Determine the [X, Y] coordinate at the center of the cell enclosing the given text.  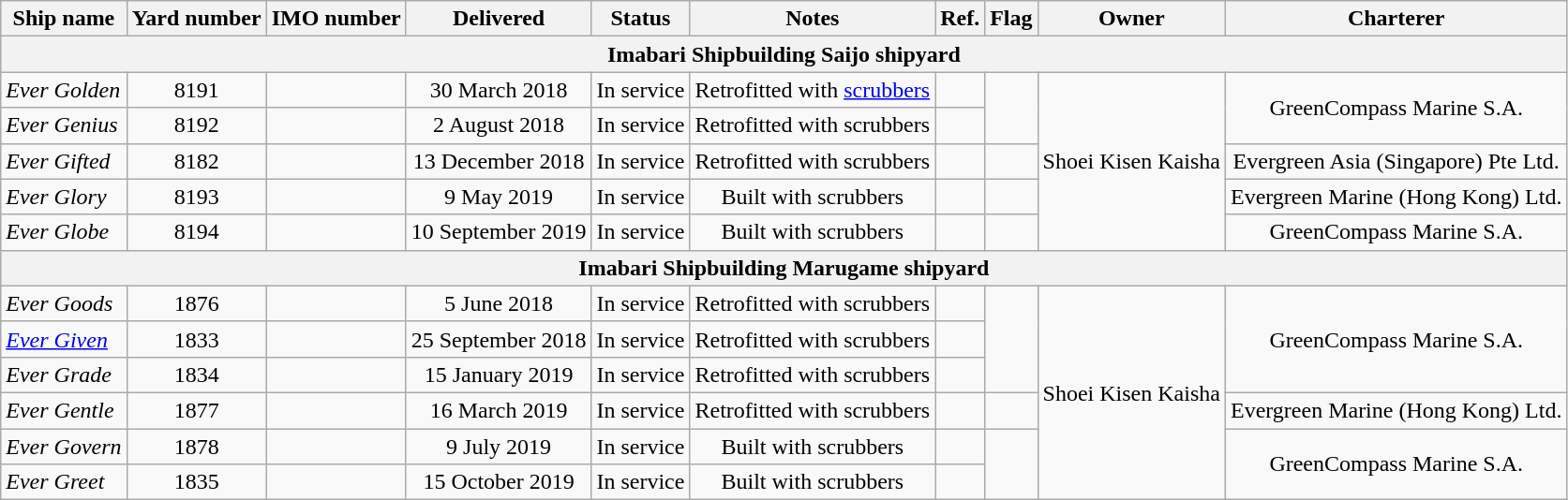
Ship name [64, 19]
Ref. [960, 19]
9 July 2019 [499, 447]
Ever Greet [64, 482]
Flag [1011, 19]
8192 [197, 125]
Ever Goods [64, 303]
Notes [813, 19]
Delivered [499, 19]
15 October 2019 [499, 482]
Ever Grade [64, 375]
8182 [197, 161]
8193 [197, 197]
1876 [197, 303]
8191 [197, 90]
Ever Glory [64, 197]
25 September 2018 [499, 339]
IMO number [336, 19]
Ever Gentle [64, 410]
16 March 2019 [499, 410]
Imabari Shipbuilding Saijo shipyard [784, 54]
15 January 2019 [499, 375]
1834 [197, 375]
1833 [197, 339]
Imabari Shipbuilding Marugame shipyard [784, 268]
Ever Govern [64, 447]
1878 [197, 447]
1835 [197, 482]
1877 [197, 410]
Owner [1131, 19]
5 June 2018 [499, 303]
Ever Golden [64, 90]
10 September 2019 [499, 232]
Ever Globe [64, 232]
Charterer [1396, 19]
Ever Genius [64, 125]
9 May 2019 [499, 197]
13 December 2018 [499, 161]
8194 [197, 232]
Status [641, 19]
2 August 2018 [499, 125]
Evergreen Asia (Singapore) Pte Ltd. [1396, 161]
30 March 2018 [499, 90]
Ever Given [64, 339]
Yard number [197, 19]
Ever Gifted [64, 161]
